Scan for the cell matching the given text and deliver its [X, Y] coordinate at center. 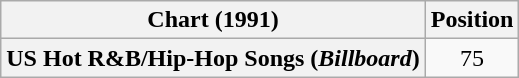
75 [472, 58]
Position [472, 20]
US Hot R&B/Hip-Hop Songs (Billboard) [213, 58]
Chart (1991) [213, 20]
